Scan for the cell matching the given text and deliver its (X, Y) coordinate at center. 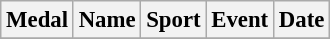
Medal (38, 20)
Sport (174, 20)
Event (240, 20)
Name (107, 20)
Date (301, 20)
